Determine the [X, Y] coordinate at the center of the cell enclosing the given text.  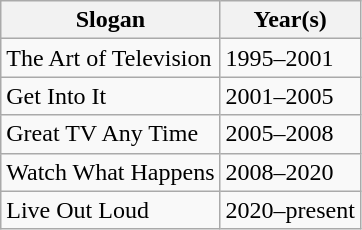
2005–2008 [290, 134]
The Art of Television [110, 58]
Year(s) [290, 20]
2008–2020 [290, 172]
2001–2005 [290, 96]
1995–2001 [290, 58]
Get Into It [110, 96]
2020–present [290, 210]
Slogan [110, 20]
Watch What Happens [110, 172]
Live Out Loud [110, 210]
Great TV Any Time [110, 134]
